Extract the [x, y] coordinate from the center of the cell holding the provided text.  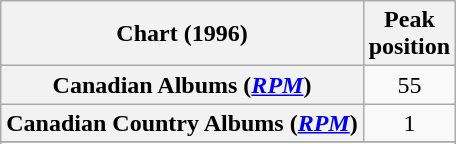
Canadian Albums (RPM) [182, 85]
Canadian Country Albums (RPM) [182, 123]
55 [409, 85]
1 [409, 123]
Peak position [409, 34]
Chart (1996) [182, 34]
